Locate the cell with the specified text and output its [X, Y] center coordinate. 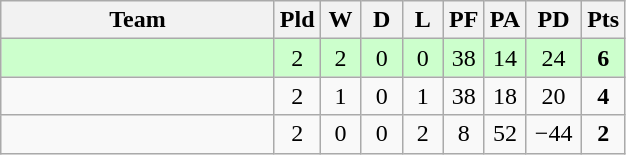
52 [504, 134]
Pld [297, 20]
−44 [554, 134]
Pts [604, 20]
W [340, 20]
PD [554, 20]
8 [464, 134]
PA [504, 20]
4 [604, 96]
18 [504, 96]
14 [504, 58]
20 [554, 96]
PF [464, 20]
D [382, 20]
6 [604, 58]
24 [554, 58]
L [422, 20]
Team [138, 20]
